For the text-containing cell, return its midpoint in (x, y) coordinate format. 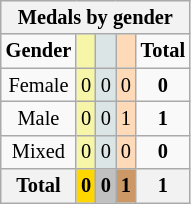
Male (38, 118)
Medals by gender (96, 17)
Female (38, 85)
Gender (38, 51)
Mixed (38, 152)
